Return the [x, y] coordinate for the center point of the cell that contains the specified text.  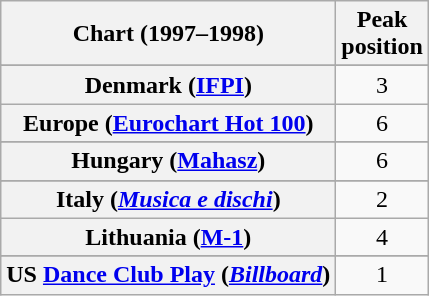
Italy (Musica e dischi) [168, 199]
US Dance Club Play (Billboard) [168, 275]
1 [382, 275]
Denmark (IFPI) [168, 85]
Hungary (Mahasz) [168, 161]
Chart (1997–1998) [168, 34]
2 [382, 199]
Lithuania (M-1) [168, 237]
Europe (Eurochart Hot 100) [168, 123]
4 [382, 237]
3 [382, 85]
Peakposition [382, 34]
